Find where the given text appears and provide that cell's center as (X, Y) coordinate. 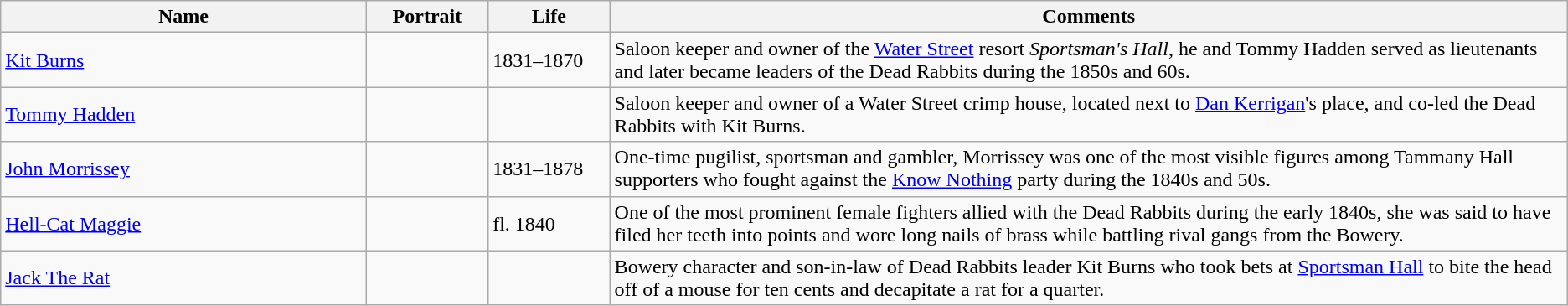
Kit Burns (183, 60)
Saloon keeper and owner of a Water Street crimp house, located next to Dan Kerrigan's place, and co-led the Dead Rabbits with Kit Burns. (1089, 114)
1831–1878 (549, 169)
1831–1870 (549, 60)
Name (183, 17)
Comments (1089, 17)
John Morrissey (183, 169)
Hell-Cat Maggie (183, 223)
Life (549, 17)
Jack The Rat (183, 278)
fl. 1840 (549, 223)
Portrait (427, 17)
Tommy Hadden (183, 114)
